Capture the cell that displays the provided text and extract its (X, Y) central coordinate. 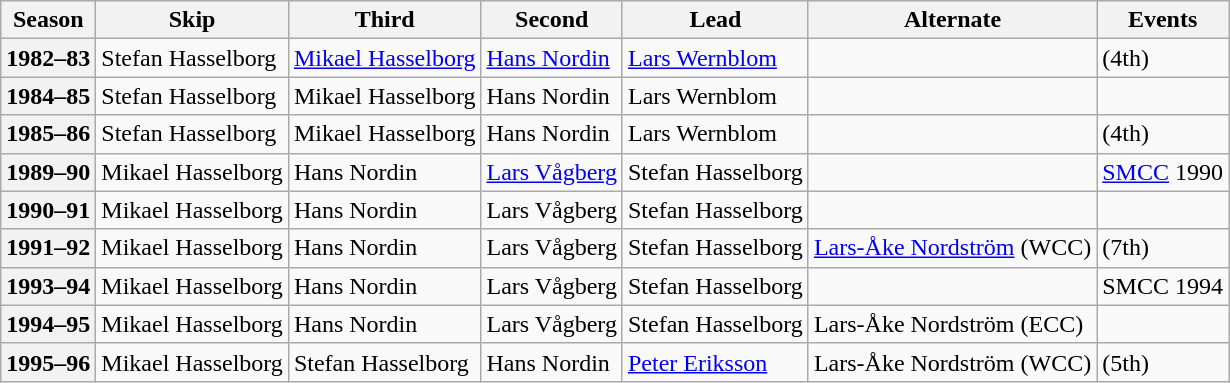
Season (48, 20)
(7th) (1163, 248)
1995–96 (48, 362)
Skip (192, 20)
Lars-Åke Nordström (ECC) (952, 324)
1985–86 (48, 134)
(5th) (1163, 362)
1993–94 (48, 286)
Alternate (952, 20)
Second (552, 20)
1984–85 (48, 96)
1982–83 (48, 58)
Lead (715, 20)
1989–90 (48, 172)
1991–92 (48, 248)
Third (384, 20)
1994–95 (48, 324)
SMCC 1994 (1163, 286)
SMCC 1990 (1163, 172)
Peter Eriksson (715, 362)
Events (1163, 20)
1990–91 (48, 210)
